Identify which cell holds the provided text, then report its [x, y] central coordinate. 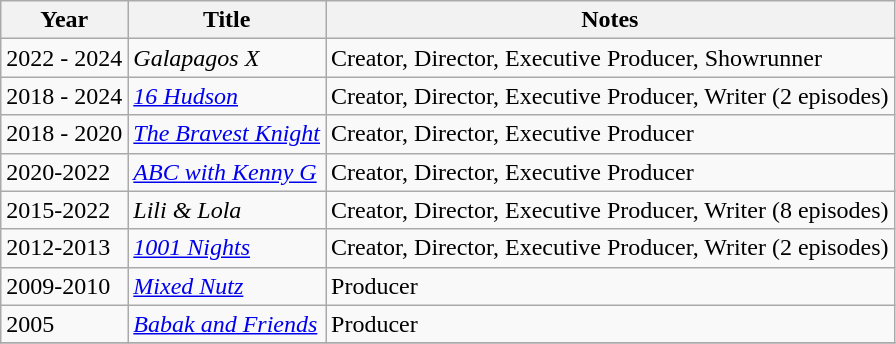
Year [64, 20]
2012-2013 [64, 248]
The Bravest Knight [227, 134]
Mixed Nutz [227, 286]
Galapagos X [227, 58]
2020-2022 [64, 172]
16 Hudson [227, 96]
Creator, Director, Executive Producer, Writer (8 episodes) [610, 210]
Notes [610, 20]
2022 - 2024 [64, 58]
Creator, Director, Executive Producer, Showrunner [610, 58]
Lili & Lola [227, 210]
1001 Nights [227, 248]
2018 - 2024 [64, 96]
2005 [64, 324]
Title [227, 20]
Babak and Friends [227, 324]
2015-2022 [64, 210]
2009-2010 [64, 286]
2018 - 2020 [64, 134]
ABC with Kenny G [227, 172]
